Return the [X, Y] coordinate for the center point of the cell that contains the specified text.  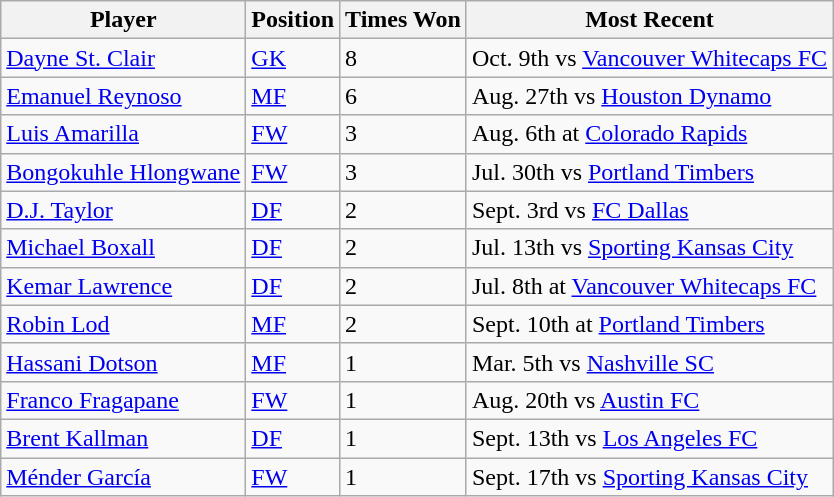
Franco Fragapane [124, 400]
Robin Lod [124, 324]
Kemar Lawrence [124, 286]
Sept. 17th vs Sporting Kansas City [649, 477]
Sept. 10th at Portland Timbers [649, 324]
Michael Boxall [124, 248]
Jul. 30th vs Portland Timbers [649, 172]
Brent Kallman [124, 438]
Dayne St. Clair [124, 58]
Aug. 27th vs Houston Dynamo [649, 96]
Player [124, 20]
Aug. 20th vs Austin FC [649, 400]
Times Won [404, 20]
GK [293, 58]
Jul. 13th vs Sporting Kansas City [649, 248]
8 [404, 58]
Sept. 3rd vs FC Dallas [649, 210]
Emanuel Reynoso [124, 96]
Jul. 8th at Vancouver Whitecaps FC [649, 286]
Bongokuhle Hlongwane [124, 172]
Hassani Dotson [124, 362]
Most Recent [649, 20]
D.J. Taylor [124, 210]
Sept. 13th vs Los Angeles FC [649, 438]
Oct. 9th vs Vancouver Whitecaps FC [649, 58]
Aug. 6th at Colorado Rapids [649, 134]
Ménder García [124, 477]
6 [404, 96]
Mar. 5th vs Nashville SC [649, 362]
Position [293, 20]
Luis Amarilla [124, 134]
